From the cell containing the given text, extract its center point as [x, y] coordinate. 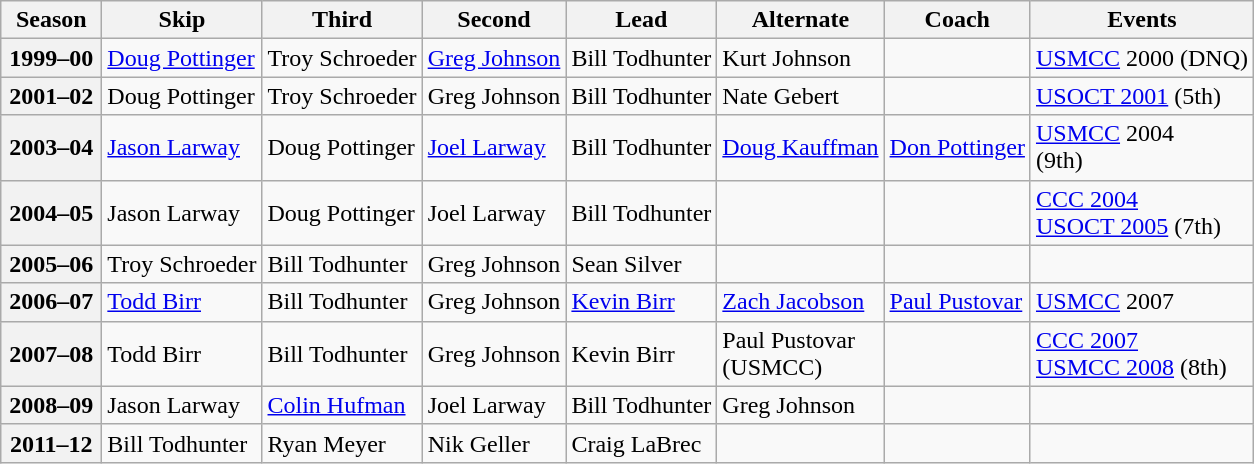
Coach [957, 20]
Third [342, 20]
1999–00 [52, 58]
2008–09 [52, 405]
2004–05 [52, 212]
Kurt Johnson [800, 58]
Sean Silver [642, 264]
USMCC 2000 (DNQ) [1142, 58]
Nate Gebert [800, 96]
Craig LaBrec [642, 443]
Don Pottinger [957, 148]
Second [494, 20]
Ryan Meyer [342, 443]
2007–08 [52, 354]
USMCC 2007 [1142, 302]
Lead [642, 20]
Season [52, 20]
Doug Kauffman [800, 148]
USMCC 2004 (9th) [1142, 148]
USOCT 2001 (5th) [1142, 96]
Events [1142, 20]
CCC 2004 USOCT 2005 (7th) [1142, 212]
Paul Pustovar(USMCC) [800, 354]
2003–04 [52, 148]
Colin Hufman [342, 405]
2005–06 [52, 264]
CCC 2007 USMCC 2008 (8th) [1142, 354]
Nik Geller [494, 443]
2001–02 [52, 96]
2006–07 [52, 302]
Skip [182, 20]
Zach Jacobson [800, 302]
Alternate [800, 20]
2011–12 [52, 443]
Paul Pustovar [957, 302]
